Locate the cell with the specified text and output its (X, Y) center coordinate. 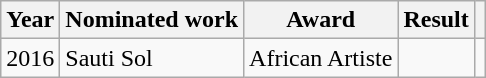
Sauti Sol (152, 58)
Nominated work (152, 20)
Award (321, 20)
African Artiste (321, 58)
Year (30, 20)
Result (436, 20)
2016 (30, 58)
